Identify which cell holds the provided text, then report its (x, y) central coordinate. 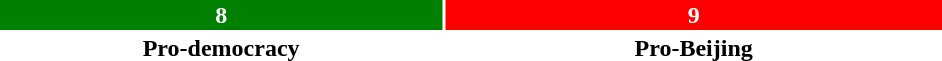
8 (221, 15)
9 (694, 15)
